Extract the [X, Y] coordinate from the center of the cell holding the provided text.  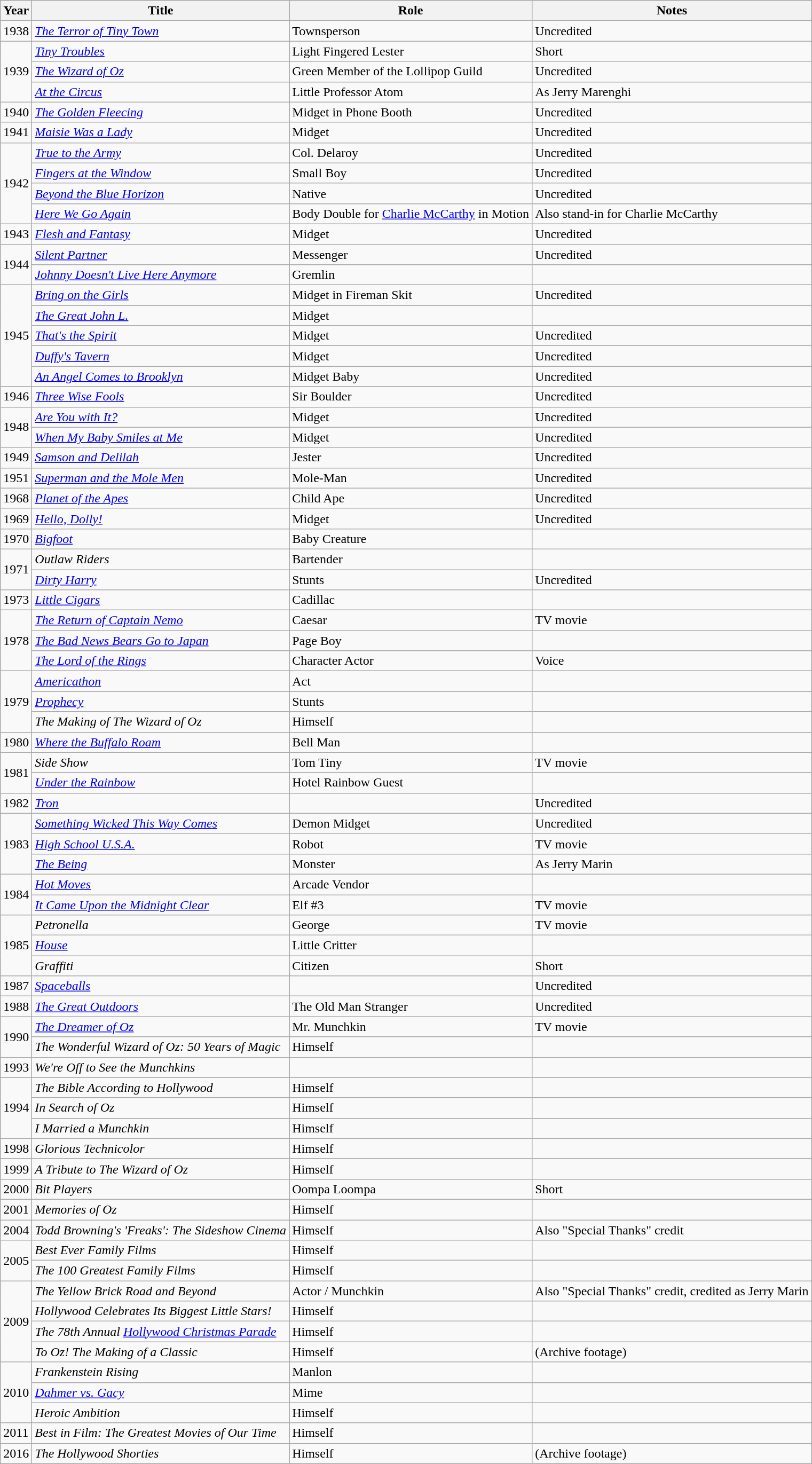
Green Member of the Lollipop Guild [411, 72]
1999 [16, 1169]
Frankenstein Rising [161, 1372]
Are You with It? [161, 417]
1944 [16, 265]
Monster [411, 864]
Caesar [411, 620]
1946 [16, 397]
1940 [16, 112]
The 100 Greatest Family Films [161, 1271]
Jester [411, 458]
1941 [16, 132]
Mole-Man [411, 478]
1983 [16, 844]
Robot [411, 844]
Notes [672, 11]
The Old Man Stranger [411, 1006]
Light Fingered Lester [411, 51]
Body Double for Charlie McCarthy in Motion [411, 214]
A Tribute to The Wizard of Oz [161, 1169]
The Great John L. [161, 316]
The Bible According to Hollywood [161, 1088]
The Return of Captain Nemo [161, 620]
Bigfoot [161, 539]
Samson and Delilah [161, 458]
Beyond the Blue Horizon [161, 193]
When My Baby Smiles at Me [161, 437]
Little Professor Atom [411, 92]
Midget in Phone Booth [411, 112]
2004 [16, 1230]
Tron [161, 803]
Role [411, 11]
Hollywood Celebrates Its Biggest Little Stars! [161, 1311]
Fingers at the Window [161, 173]
An Angel Comes to Brooklyn [161, 376]
Outlaw Riders [161, 559]
Also stand-in for Charlie McCarthy [672, 214]
Where the Buffalo Roam [161, 742]
Three Wise Fools [161, 397]
It Came Upon the Midnight Clear [161, 905]
2000 [16, 1189]
Here We Go Again [161, 214]
1973 [16, 600]
High School U.S.A. [161, 844]
The 78th Annual Hollywood Christmas Parade [161, 1332]
George [411, 925]
1982 [16, 803]
As Jerry Marin [672, 864]
Page Boy [411, 641]
2001 [16, 1209]
Midget Baby [411, 376]
Bring on the Girls [161, 295]
2005 [16, 1261]
Prophecy [161, 702]
1971 [16, 569]
Memories of Oz [161, 1209]
Tiny Troubles [161, 51]
Also "Special Thanks" credit, credited as Jerry Marin [672, 1291]
1951 [16, 478]
Cadillac [411, 600]
1990 [16, 1037]
Superman and the Mole Men [161, 478]
Johnny Doesn't Live Here Anymore [161, 275]
1988 [16, 1006]
Little Cigars [161, 600]
1978 [16, 641]
I Married a Munchkin [161, 1128]
Tom Tiny [411, 762]
The Bad News Bears Go to Japan [161, 641]
To Oz! The Making of a Classic [161, 1352]
Title [161, 11]
Under the Rainbow [161, 783]
1938 [16, 31]
1970 [16, 539]
Oompa Loompa [411, 1189]
That's the Spirit [161, 336]
The Being [161, 864]
At the Circus [161, 92]
The Wonderful Wizard of Oz: 50 Years of Magic [161, 1047]
1993 [16, 1067]
Townsperson [411, 31]
Mime [411, 1392]
1949 [16, 458]
1994 [16, 1108]
Americathon [161, 681]
1979 [16, 702]
Silent Partner [161, 255]
Demon Midget [411, 823]
Sir Boulder [411, 397]
1945 [16, 336]
Col. Delaroy [411, 153]
House [161, 946]
Messenger [411, 255]
1939 [16, 72]
Native [411, 193]
1980 [16, 742]
The Making of The Wizard of Oz [161, 722]
The Dreamer of Oz [161, 1027]
Manlon [411, 1372]
The Hollywood Shorties [161, 1453]
Hot Moves [161, 884]
Bit Players [161, 1189]
Year [16, 11]
1948 [16, 427]
Spaceballs [161, 986]
2011 [16, 1433]
2010 [16, 1392]
Maisie Was a Lady [161, 132]
Baby Creature [411, 539]
Flesh and Fantasy [161, 234]
Side Show [161, 762]
2009 [16, 1321]
Little Critter [411, 946]
Bell Man [411, 742]
Actor / Munchkin [411, 1291]
1984 [16, 894]
Best in Film: The Greatest Movies of Our Time [161, 1433]
1968 [16, 498]
Something Wicked This Way Comes [161, 823]
The Yellow Brick Road and Beyond [161, 1291]
Duffy's Tavern [161, 356]
Elf #3 [411, 905]
Gremlin [411, 275]
The Terror of Tiny Town [161, 31]
1943 [16, 234]
Dirty Harry [161, 579]
We're Off to See the Munchkins [161, 1067]
Hotel Rainbow Guest [411, 783]
1987 [16, 986]
Dahmer vs. Gacy [161, 1392]
Arcade Vendor [411, 884]
Todd Browning's 'Freaks': The Sideshow Cinema [161, 1230]
The Lord of the Rings [161, 661]
As Jerry Marenghi [672, 92]
Planet of the Apes [161, 498]
Bartender [411, 559]
1998 [16, 1148]
Voice [672, 661]
Also "Special Thanks" credit [672, 1230]
Petronella [161, 925]
1969 [16, 518]
1985 [16, 946]
1942 [16, 183]
The Wizard of Oz [161, 72]
In Search of Oz [161, 1108]
Citizen [411, 966]
Character Actor [411, 661]
Heroic Ambition [161, 1413]
1981 [16, 773]
Small Boy [411, 173]
Midget in Fireman Skit [411, 295]
2016 [16, 1453]
Act [411, 681]
Glorious Technicolor [161, 1148]
Mr. Munchkin [411, 1027]
Hello, Dolly! [161, 518]
True to the Army [161, 153]
Graffiti [161, 966]
The Great Outdoors [161, 1006]
Best Ever Family Films [161, 1250]
The Golden Fleecing [161, 112]
Child Ape [411, 498]
